Identify which cell holds the provided text, then report its [X, Y] central coordinate. 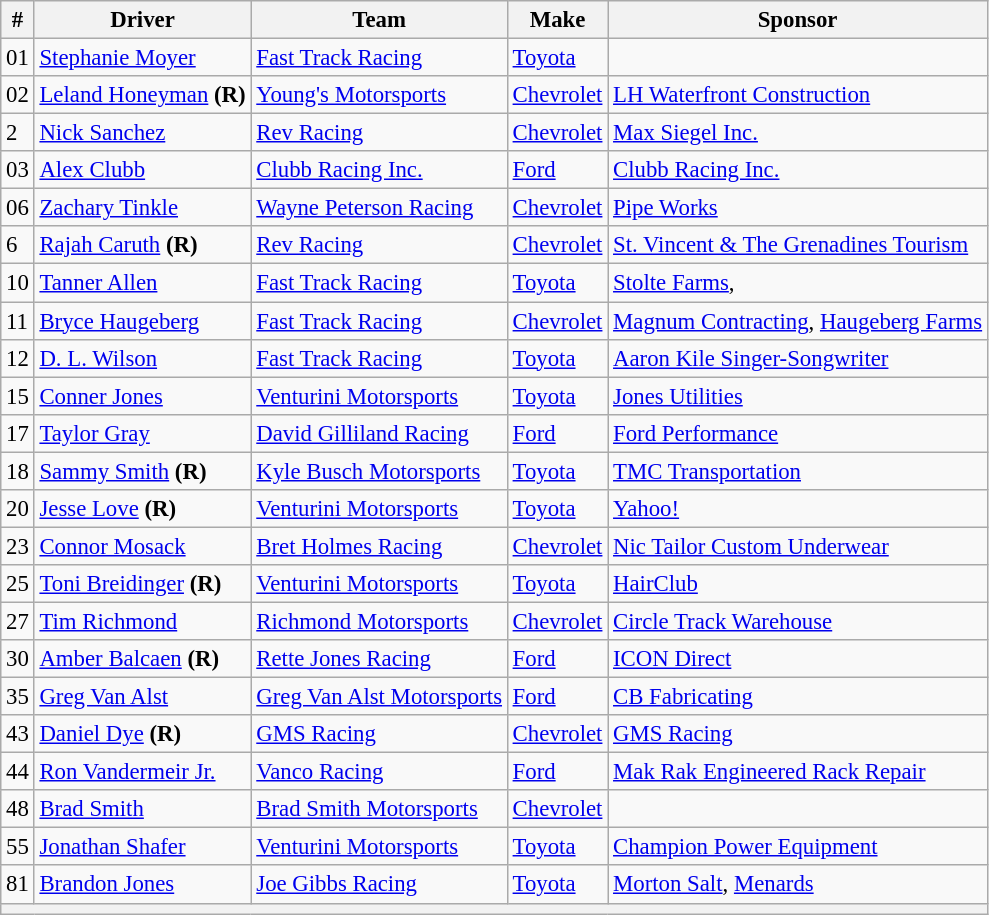
20 [18, 509]
Champion Power Equipment [798, 847]
Driver [142, 20]
Mak Rak Engineered Rack Repair [798, 772]
Amber Balcaen (R) [142, 659]
48 [18, 809]
Max Siegel Inc. [798, 133]
Richmond Motorsports [379, 621]
Daniel Dye (R) [142, 734]
Toni Breidinger (R) [142, 584]
35 [18, 697]
Pipe Works [798, 208]
02 [18, 95]
Jesse Love (R) [142, 509]
25 [18, 584]
St. Vincent & The Grenadines Tourism [798, 245]
Tanner Allen [142, 283]
Nick Sanchez [142, 133]
06 [18, 208]
Bret Holmes Racing [379, 546]
Joe Gibbs Racing [379, 885]
27 [18, 621]
CB Fabricating [798, 697]
Yahoo! [798, 509]
Tim Richmond [142, 621]
Magnum Contracting, Haugeberg Farms [798, 321]
Stephanie Moyer [142, 58]
LH Waterfront Construction [798, 95]
Brandon Jones [142, 885]
Sammy Smith (R) [142, 471]
6 [18, 245]
81 [18, 885]
Kyle Busch Motorsports [379, 471]
44 [18, 772]
Brad Smith Motorsports [379, 809]
11 [18, 321]
Leland Honeyman (R) [142, 95]
18 [18, 471]
10 [18, 283]
Bryce Haugeberg [142, 321]
# [18, 20]
01 [18, 58]
Stolte Farms, [798, 283]
Aaron Kile Singer-Songwriter [798, 358]
David Gilliland Racing [379, 433]
Rette Jones Racing [379, 659]
Rajah Caruth (R) [142, 245]
15 [18, 396]
Wayne Peterson Racing [379, 208]
D. L. Wilson [142, 358]
55 [18, 847]
Nic Tailor Custom Underwear [798, 546]
Zachary Tinkle [142, 208]
Brad Smith [142, 809]
Ford Performance [798, 433]
Team [379, 20]
TMC Transportation [798, 471]
Ron Vandermeir Jr. [142, 772]
Connor Mosack [142, 546]
03 [18, 170]
43 [18, 734]
17 [18, 433]
Greg Van Alst [142, 697]
Sponsor [798, 20]
HairClub [798, 584]
Greg Van Alst Motorsports [379, 697]
30 [18, 659]
23 [18, 546]
Make [557, 20]
ICON Direct [798, 659]
2 [18, 133]
12 [18, 358]
Alex Clubb [142, 170]
Young's Motorsports [379, 95]
Jones Utilities [798, 396]
Taylor Gray [142, 433]
Morton Salt, Menards [798, 885]
Vanco Racing [379, 772]
Circle Track Warehouse [798, 621]
Jonathan Shafer [142, 847]
Conner Jones [142, 396]
